From the cell containing the given text, extract its center point as (X, Y) coordinate. 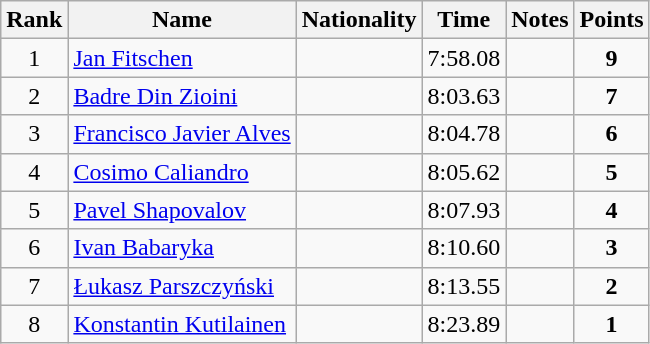
Name (182, 20)
Rank (34, 20)
8 (34, 324)
8:04.78 (464, 134)
8:13.55 (464, 286)
8:10.60 (464, 248)
9 (612, 58)
7:58.08 (464, 58)
Cosimo Caliandro (182, 172)
Konstantin Kutilainen (182, 324)
Nationality (359, 20)
Jan Fitschen (182, 58)
Notes (540, 20)
Łukasz Parszczyński (182, 286)
8:05.62 (464, 172)
Time (464, 20)
8:23.89 (464, 324)
Points (612, 20)
Badre Din Zioini (182, 96)
Pavel Shapovalov (182, 210)
Francisco Javier Alves (182, 134)
8:03.63 (464, 96)
8:07.93 (464, 210)
Ivan Babaryka (182, 248)
